Pinpoint the cell where the given text exists, returning its (x, y) midpoint coordinate. 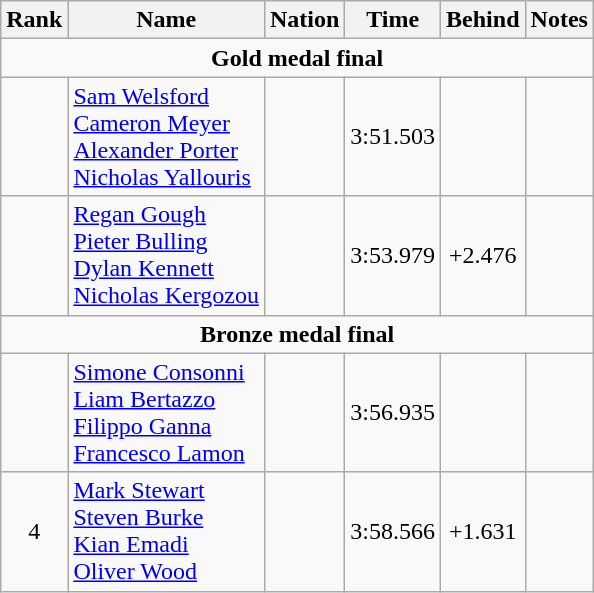
Simone ConsonniLiam BertazzoFilippo GannaFrancesco Lamon (166, 412)
3:51.503 (393, 136)
Time (393, 20)
Rank (34, 20)
Behind (483, 20)
Sam WelsfordCameron MeyerAlexander PorterNicholas Yallouris (166, 136)
3:58.566 (393, 532)
Bronze medal final (298, 334)
Regan GoughPieter BullingDylan KennettNicholas Kergozou (166, 256)
Mark StewartSteven BurkeKian EmadiOliver Wood (166, 532)
Name (166, 20)
+2.476 (483, 256)
3:56.935 (393, 412)
Notes (559, 20)
Nation (304, 20)
3:53.979 (393, 256)
+1.631 (483, 532)
4 (34, 532)
Gold medal final (298, 58)
